Scan for the cell matching the given text and deliver its [X, Y] coordinate at center. 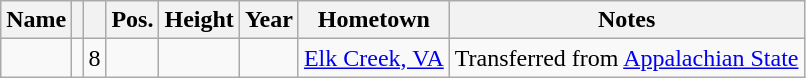
Height [199, 20]
Year [268, 20]
Elk Creek, VA [374, 58]
Hometown [374, 20]
8 [94, 58]
Name [36, 20]
Pos. [132, 20]
Transferred from Appalachian State [626, 58]
Notes [626, 20]
